Scan for the cell matching the given text and deliver its (x, y) coordinate at center. 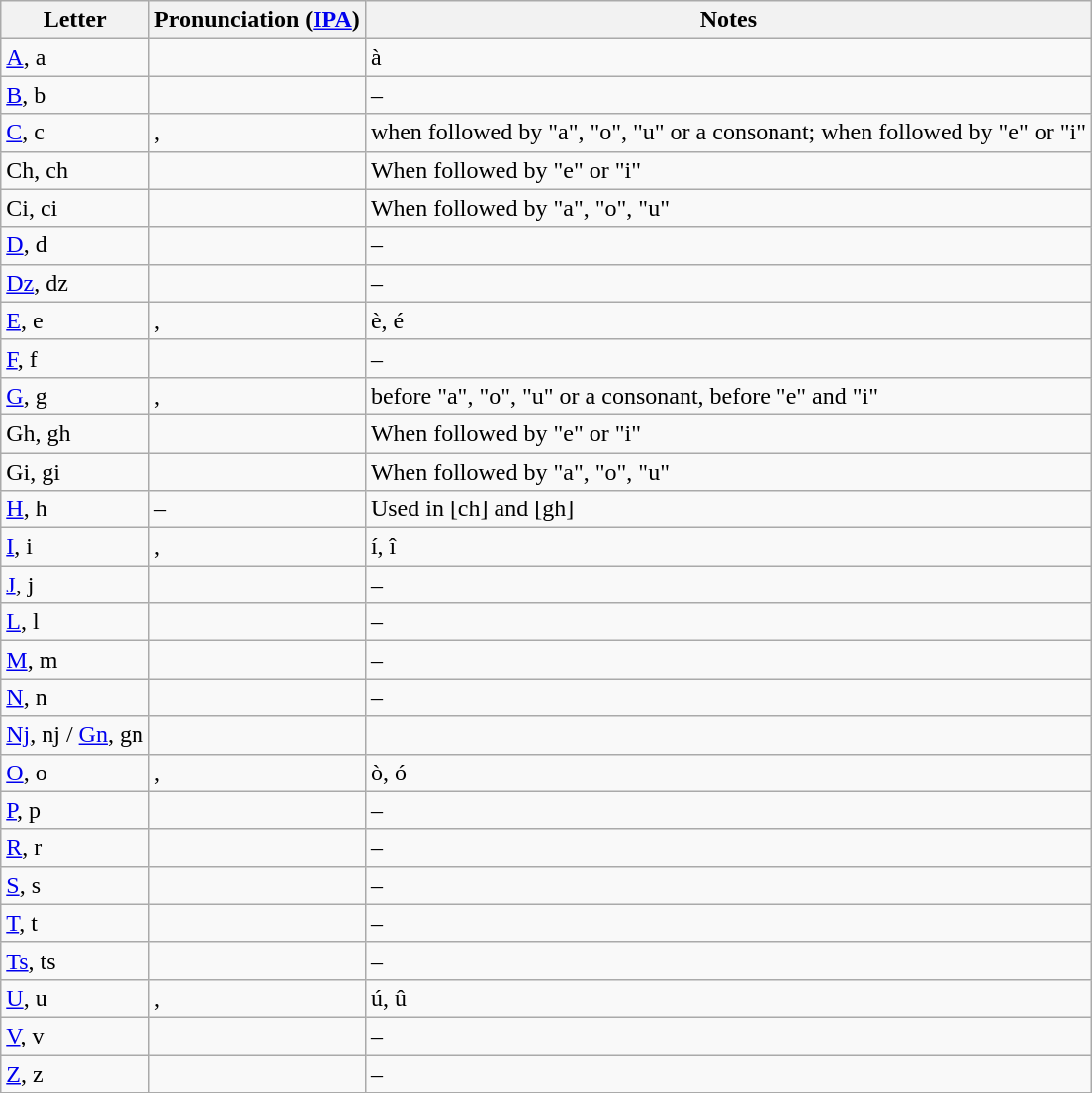
Used in [ch] and [gh] (728, 509)
P, p (75, 810)
H, h (75, 509)
F, f (75, 358)
à (728, 57)
Pronunciation (IPA) (257, 20)
C, c (75, 133)
Ci, ci (75, 208)
when followed by "a", "o", "u" or a consonant; when followed by "e" or "i" (728, 133)
O, o (75, 773)
L, l (75, 622)
G, g (75, 396)
Gi, gi (75, 472)
Ch, ch (75, 170)
R, r (75, 848)
E, e (75, 320)
before "a", "o", "u" or a consonant, before "e" and "i" (728, 396)
ú, û (728, 998)
T, t (75, 923)
A, a (75, 57)
U, u (75, 998)
B, b (75, 95)
í, î (728, 547)
I, i (75, 547)
M, m (75, 660)
S, s (75, 885)
ò, ó (728, 773)
V, v (75, 1036)
Z, z (75, 1073)
Ts, ts (75, 960)
Notes (728, 20)
J, j (75, 585)
Gh, gh (75, 433)
N, n (75, 697)
è, é (728, 320)
Dz, dz (75, 283)
Letter (75, 20)
Nj, nj / Gn, gn (75, 735)
D, d (75, 245)
